Find where the given text appears and provide that cell's center as (X, Y) coordinate. 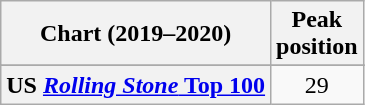
29 (317, 85)
Chart (2019–2020) (136, 34)
Peakposition (317, 34)
US Rolling Stone Top 100 (136, 85)
